Pinpoint the cell where the given text exists, returning its [x, y] midpoint coordinate. 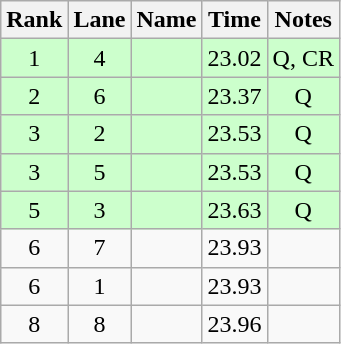
Q, CR [303, 58]
Name [166, 20]
Notes [303, 20]
Lane [100, 20]
7 [100, 248]
23.37 [234, 96]
Time [234, 20]
Rank [34, 20]
23.02 [234, 58]
4 [100, 58]
23.96 [234, 324]
23.63 [234, 210]
